Extract the [x, y] coordinate from the center of the cell holding the provided text.  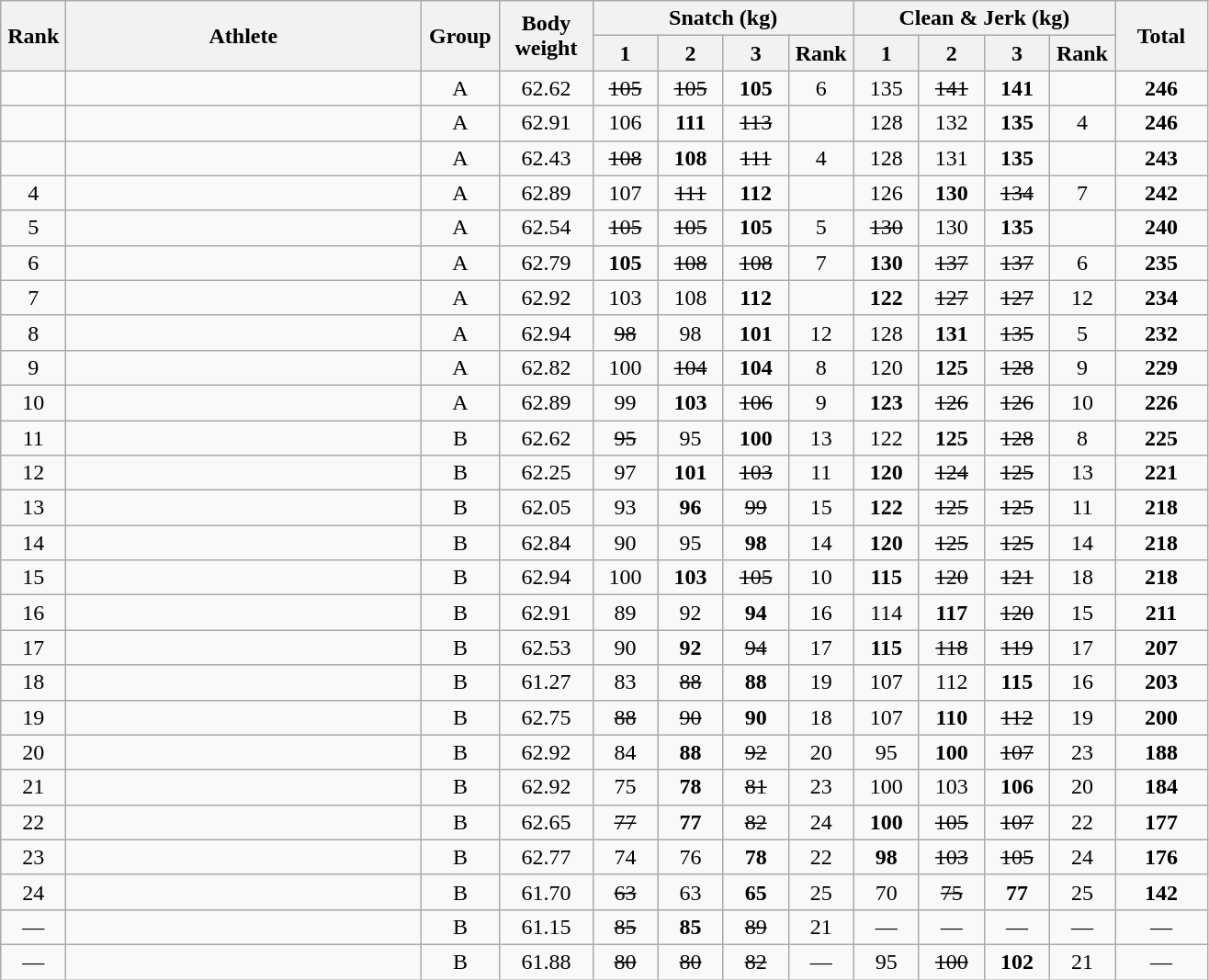
184 [1161, 787]
62.79 [546, 263]
Athlete [243, 36]
62.84 [546, 543]
225 [1161, 438]
83 [625, 682]
226 [1161, 402]
177 [1161, 822]
93 [625, 508]
70 [886, 892]
62.25 [546, 473]
62.53 [546, 648]
229 [1161, 367]
Clean & Jerk (kg) [984, 18]
242 [1161, 193]
61.88 [546, 962]
62.65 [546, 822]
113 [755, 123]
62.75 [546, 717]
124 [952, 473]
65 [755, 892]
62.05 [546, 508]
84 [625, 752]
61.15 [546, 927]
142 [1161, 892]
110 [952, 717]
76 [691, 857]
232 [1161, 332]
211 [1161, 613]
114 [886, 613]
Total [1161, 36]
Snatch (kg) [723, 18]
188 [1161, 752]
203 [1161, 682]
132 [952, 123]
Group [460, 36]
81 [755, 787]
119 [1016, 648]
123 [886, 402]
200 [1161, 717]
207 [1161, 648]
62.77 [546, 857]
118 [952, 648]
61.70 [546, 892]
234 [1161, 298]
134 [1016, 193]
62.82 [546, 367]
96 [691, 508]
62.43 [546, 158]
117 [952, 613]
235 [1161, 263]
221 [1161, 473]
Body weight [546, 36]
102 [1016, 962]
97 [625, 473]
240 [1161, 228]
121 [1016, 578]
176 [1161, 857]
243 [1161, 158]
62.54 [546, 228]
61.27 [546, 682]
74 [625, 857]
